Provide the [x, y] coordinate of the cell's center where the given text is located.  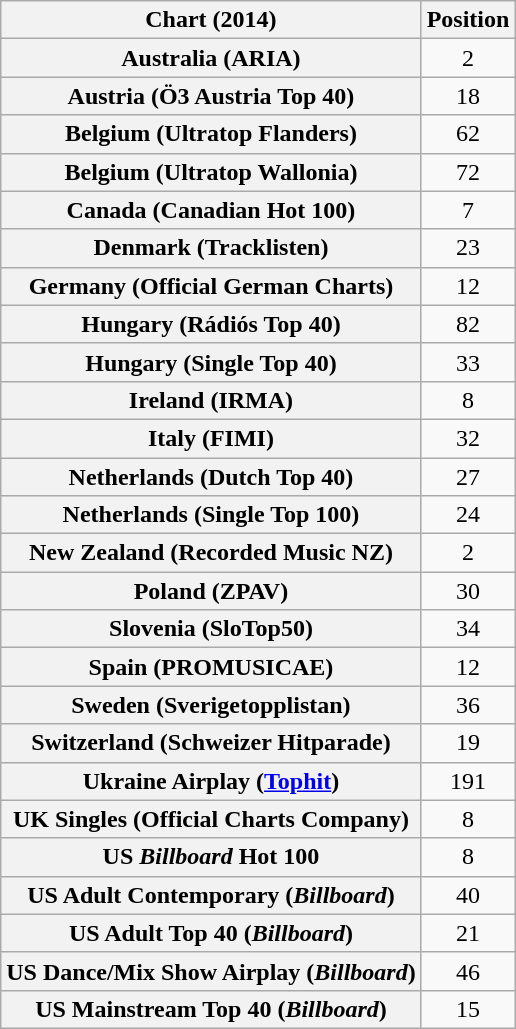
Netherlands (Single Top 100) [211, 515]
82 [468, 324]
Austria (Ö3 Austria Top 40) [211, 96]
Denmark (Tracklisten) [211, 248]
72 [468, 172]
34 [468, 629]
US Billboard Hot 100 [211, 857]
Poland (ZPAV) [211, 591]
33 [468, 362]
19 [468, 743]
Ireland (IRMA) [211, 400]
Canada (Canadian Hot 100) [211, 210]
Belgium (Ultratop Flanders) [211, 134]
36 [468, 705]
62 [468, 134]
21 [468, 933]
Position [468, 20]
US Adult Contemporary (Billboard) [211, 895]
7 [468, 210]
New Zealand (Recorded Music NZ) [211, 553]
30 [468, 591]
24 [468, 515]
US Adult Top 40 (Billboard) [211, 933]
Hungary (Single Top 40) [211, 362]
UK Singles (Official Charts Company) [211, 819]
32 [468, 438]
Australia (ARIA) [211, 58]
27 [468, 477]
Sweden (Sverigetopplistan) [211, 705]
Ukraine Airplay (Tophit) [211, 781]
Netherlands (Dutch Top 40) [211, 477]
Germany (Official German Charts) [211, 286]
Belgium (Ultratop Wallonia) [211, 172]
23 [468, 248]
Italy (FIMI) [211, 438]
46 [468, 971]
Hungary (Rádiós Top 40) [211, 324]
Spain (PROMUSICAE) [211, 667]
18 [468, 96]
40 [468, 895]
Slovenia (SloTop50) [211, 629]
Switzerland (Schweizer Hitparade) [211, 743]
US Mainstream Top 40 (Billboard) [211, 1009]
15 [468, 1009]
Chart (2014) [211, 20]
US Dance/Mix Show Airplay (Billboard) [211, 971]
191 [468, 781]
